From the cell containing the given text, extract its center point as [x, y] coordinate. 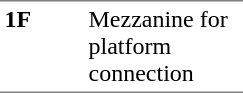
Mezzanine for platform connection [164, 46]
1F [42, 46]
